Provide the (X, Y) coordinate of the cell's center where the given text is located.  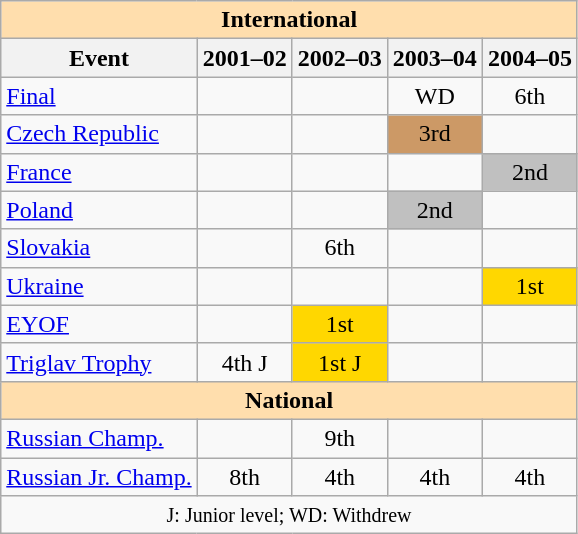
Czech Republic (99, 134)
Russian Jr. Champ. (99, 477)
Slovakia (99, 248)
National (290, 400)
2004–05 (530, 58)
2001–02 (244, 58)
3rd (434, 134)
Event (99, 58)
Triglav Trophy (99, 362)
Russian Champ. (99, 438)
4th J (244, 362)
Final (99, 96)
2002–03 (340, 58)
9th (340, 438)
2003–04 (434, 58)
1st J (340, 362)
WD (434, 96)
Poland (99, 210)
Ukraine (99, 286)
France (99, 172)
8th (244, 477)
EYOF (99, 324)
J: Junior level; WD: Withdrew (290, 515)
International (290, 20)
